Locate the cell with the specified text and output its [x, y] center coordinate. 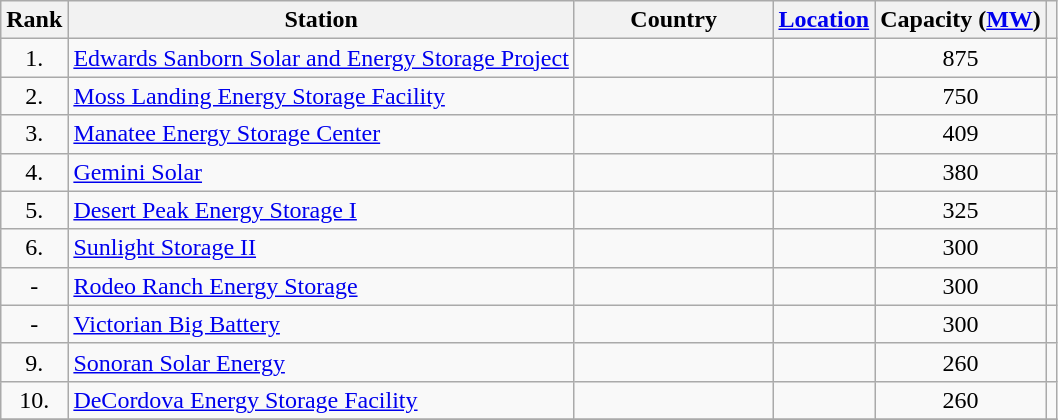
6. [34, 248]
Gemini Solar [322, 172]
Capacity (MW) [961, 20]
3. [34, 134]
Edwards Sanborn Solar and Energy Storage Project [322, 58]
Moss Landing Energy Storage Facility [322, 96]
875 [961, 58]
325 [961, 210]
409 [961, 134]
750 [961, 96]
Country [674, 20]
Manatee Energy Storage Center [322, 134]
Desert Peak Energy Storage I [322, 210]
Location [824, 20]
DeCordova Energy Storage Facility [322, 400]
1. [34, 58]
10. [34, 400]
Sonoran Solar Energy [322, 362]
Victorian Big Battery [322, 324]
5. [34, 210]
Station [322, 20]
2. [34, 96]
Rodeo Ranch Energy Storage [322, 286]
Sunlight Storage II [322, 248]
Rank [34, 20]
380 [961, 172]
4. [34, 172]
9. [34, 362]
